Return [x, y] of the center of cell containing provided text 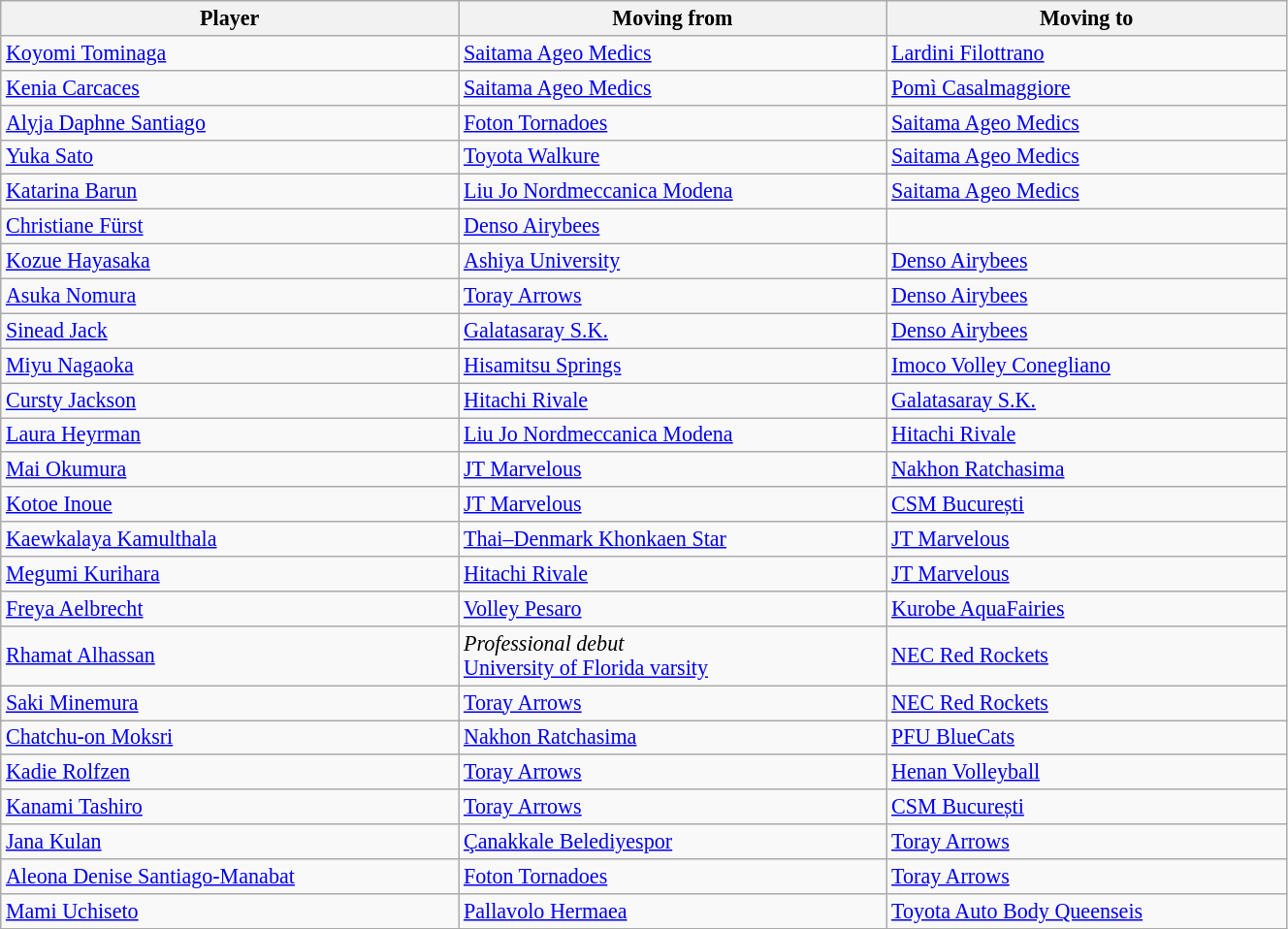
Megumi Kurihara [230, 573]
Miyu Nagaoka [230, 366]
Ashiya University [673, 261]
Kenia Carcaces [230, 87]
Katarina Barun [230, 192]
Laura Heyrman [230, 434]
Freya Aelbrecht [230, 608]
Kadie Rolfzen [230, 772]
Moving to [1086, 17]
Alyja Daphne Santiago [230, 122]
Kaewkalaya Kamulthala [230, 539]
Asuka Nomura [230, 296]
Kotoe Inoue [230, 504]
Toyota Walkure [673, 157]
Player [230, 17]
Volley Pesaro [673, 608]
Jana Kulan [230, 842]
Hisamitsu Springs [673, 366]
Christiane Fürst [230, 226]
Pomì Casalmaggiore [1086, 87]
Lardini Filottrano [1086, 52]
Kanami Tashiro [230, 807]
Sinead Jack [230, 331]
Koyomi Tominaga [230, 52]
Chatchu-on Moksri [230, 737]
Çanakkale Belediyespor [673, 842]
Professional debut University of Florida varsity [673, 656]
Saki Minemura [230, 702]
Aleona Denise Santiago-Manabat [230, 876]
Thai–Denmark Khonkaen Star [673, 539]
Mami Uchiseto [230, 911]
Imoco Volley Conegliano [1086, 366]
Yuka Sato [230, 157]
Kurobe AquaFairies [1086, 608]
Toyota Auto Body Queenseis [1086, 911]
Cursty Jackson [230, 400]
Henan Volleyball [1086, 772]
Moving from [673, 17]
Mai Okumura [230, 469]
Kozue Hayasaka [230, 261]
Rhamat Alhassan [230, 656]
Pallavolo Hermaea [673, 911]
PFU BlueCats [1086, 737]
